Detect which cell encompasses the target text, then output its (x, y) center coordinate. 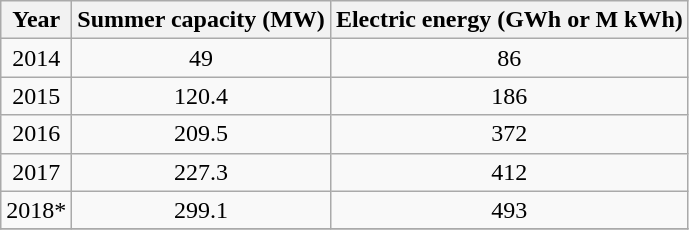
2016 (36, 134)
2017 (36, 172)
49 (202, 58)
412 (509, 172)
Year (36, 20)
2018* (36, 210)
2014 (36, 58)
Electric energy (GWh or M kWh) (509, 20)
2015 (36, 96)
186 (509, 96)
209.5 (202, 134)
120.4 (202, 96)
227.3 (202, 172)
372 (509, 134)
86 (509, 58)
Summer capacity (MW) (202, 20)
493 (509, 210)
299.1 (202, 210)
